Find where the given text appears and provide that cell's center as [x, y] coordinate. 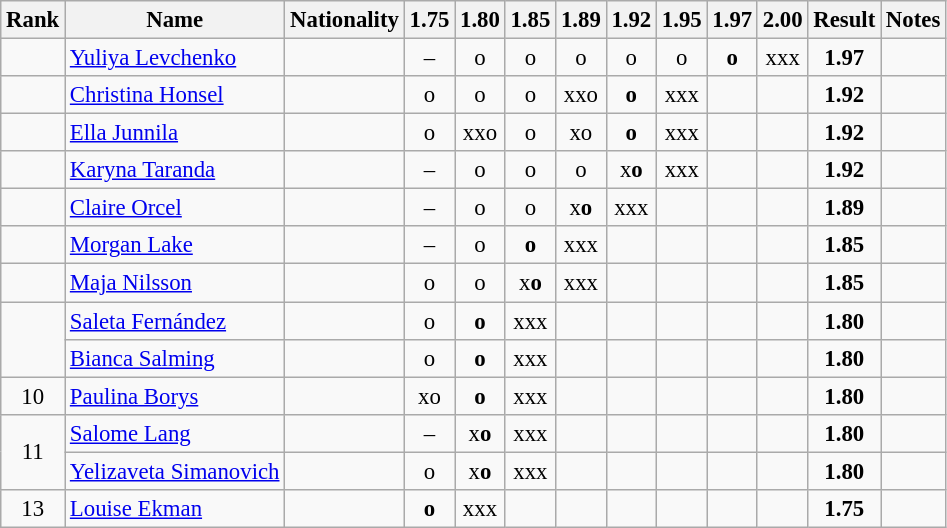
Karyna Taranda [175, 170]
1.95 [682, 20]
Rank [33, 20]
Maja Nilsson [175, 283]
Saleta Fernández [175, 321]
Paulina Borys [175, 396]
Morgan Lake [175, 245]
Result [844, 20]
Salome Lang [175, 433]
Yuliya Levchenko [175, 58]
11 [33, 452]
Claire Orcel [175, 208]
Christina Honsel [175, 95]
Nationality [344, 20]
Ella Junnila [175, 133]
Notes [914, 20]
Yelizaveta Simanovich [175, 471]
Name [175, 20]
Louise Ekman [175, 509]
13 [33, 509]
Bianca Salming [175, 358]
2.00 [782, 20]
10 [33, 396]
